Provide the (x, y) coordinate of the cell's center where the given text is located.  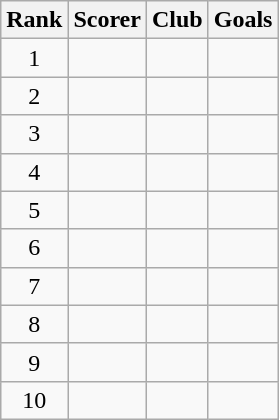
6 (34, 248)
2 (34, 96)
Goals (243, 20)
4 (34, 172)
3 (34, 134)
10 (34, 400)
Rank (34, 20)
Club (177, 20)
8 (34, 324)
1 (34, 58)
9 (34, 362)
5 (34, 210)
Scorer (108, 20)
7 (34, 286)
